Extract the [x, y] coordinate from the center of the cell holding the provided text.  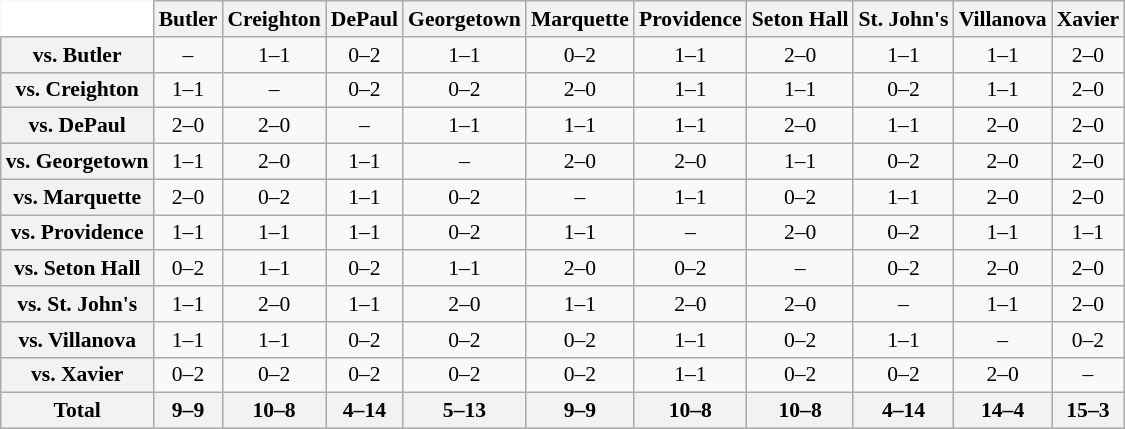
5–13 [464, 411]
vs. Marquette [78, 197]
Butler [188, 19]
vs. Seton Hall [78, 269]
Seton Hall [800, 19]
vs. DePaul [78, 126]
Xavier [1088, 19]
St. John's [903, 19]
Providence [690, 19]
vs. Butler [78, 55]
Georgetown [464, 19]
Villanova [1003, 19]
Total [78, 411]
vs. Creighton [78, 90]
vs. St. John's [78, 304]
15–3 [1088, 411]
14–4 [1003, 411]
vs. Villanova [78, 340]
vs. Georgetown [78, 162]
vs. Xavier [78, 375]
vs. Providence [78, 233]
Marquette [580, 19]
Creighton [274, 19]
DePaul [364, 19]
